Search for the cell housing the specified text and yield its (X, Y) center coordinate. 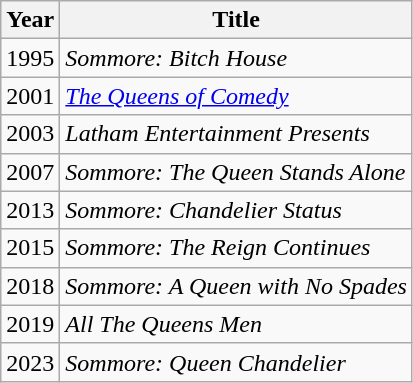
2007 (30, 172)
Sommore: The Queen Stands Alone (236, 172)
Sommore: Chandelier Status (236, 210)
2013 (30, 210)
2018 (30, 286)
The Queens of Comedy (236, 96)
Title (236, 20)
Sommore: Queen Chandelier (236, 362)
1995 (30, 58)
Latham Entertainment Presents (236, 134)
2023 (30, 362)
2003 (30, 134)
2001 (30, 96)
Sommore: Bitch House (236, 58)
Sommore: A Queen with No Spades (236, 286)
All The Queens Men (236, 324)
2015 (30, 248)
Sommore: The Reign Continues (236, 248)
2019 (30, 324)
Year (30, 20)
